Return the [x, y] coordinate for the center point of the cell that contains the specified text.  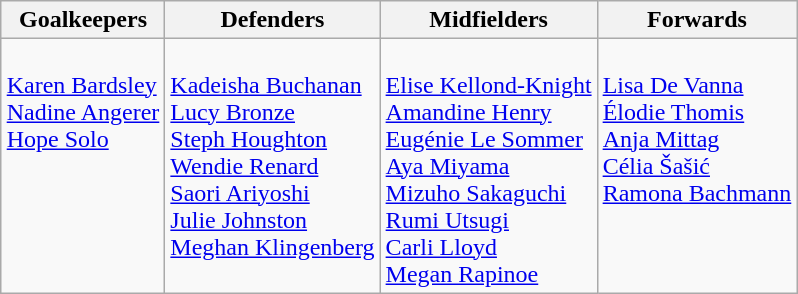
Forwards [697, 20]
Elise Kellond-Knight Amandine Henry Eugénie Le Sommer Aya Miyama Mizuho Sakaguchi Rumi Utsugi Carli Lloyd Megan Rapinoe [488, 166]
Lisa De Vanna Élodie Thomis Anja Mittag Célia Šašić Ramona Bachmann [697, 166]
Defenders [272, 20]
Midfielders [488, 20]
Karen Bardsley Nadine Angerer Hope Solo [83, 166]
Kadeisha Buchanan Lucy Bronze Steph Houghton Wendie Renard Saori Ariyoshi Julie Johnston Meghan Klingenberg [272, 166]
Goalkeepers [83, 20]
